From the cell containing the given text, extract its center point as [x, y] coordinate. 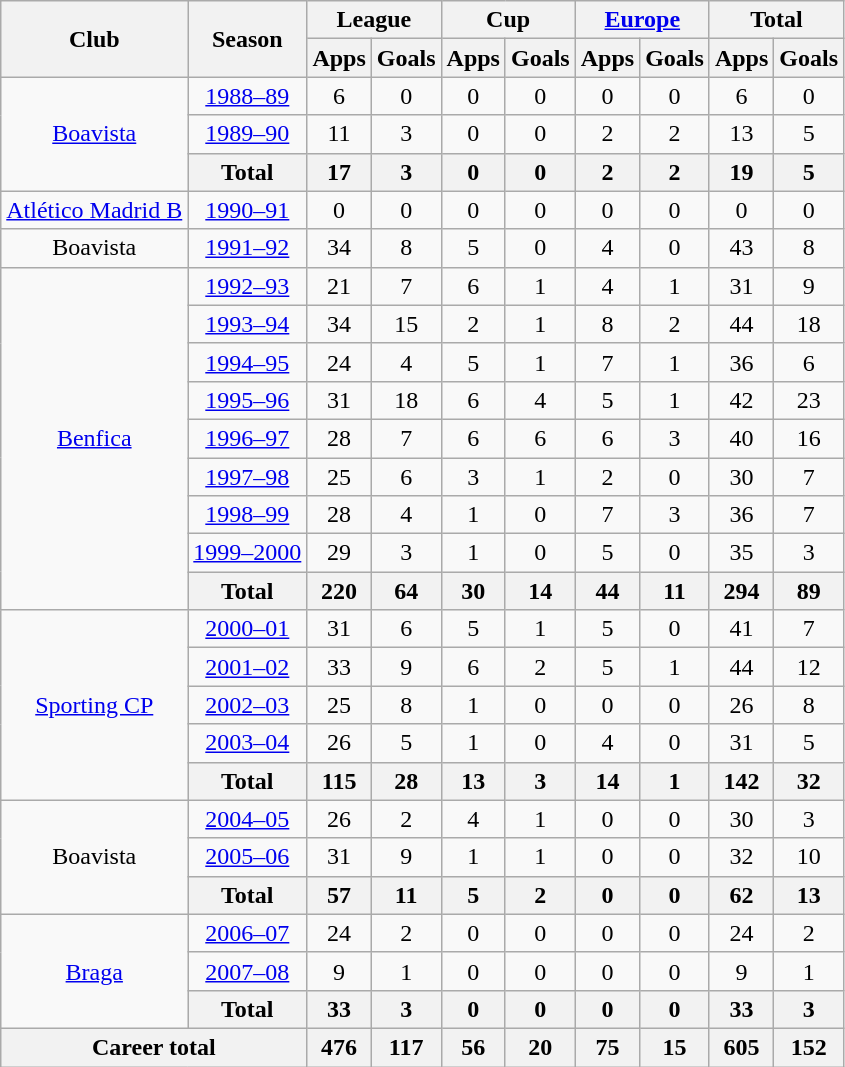
10 [809, 857]
12 [809, 667]
1993–94 [248, 324]
41 [741, 629]
605 [741, 1047]
2007–08 [248, 971]
21 [339, 286]
23 [809, 400]
17 [339, 172]
1999–2000 [248, 553]
35 [741, 553]
2006–07 [248, 933]
56 [473, 1047]
20 [540, 1047]
Club [94, 39]
1995–96 [248, 400]
42 [741, 400]
2005–06 [248, 857]
Europe [642, 20]
115 [339, 781]
2002–03 [248, 705]
1992–93 [248, 286]
2001–02 [248, 667]
40 [741, 438]
43 [741, 248]
Season [248, 39]
19 [741, 172]
57 [339, 895]
Atlético Madrid B [94, 210]
2004–05 [248, 819]
2003–04 [248, 743]
2000–01 [248, 629]
Benfica [94, 438]
152 [809, 1047]
220 [339, 591]
62 [741, 895]
29 [339, 553]
1997–98 [248, 477]
89 [809, 591]
476 [339, 1047]
75 [607, 1047]
117 [406, 1047]
16 [809, 438]
64 [406, 591]
1998–99 [248, 515]
1990–91 [248, 210]
294 [741, 591]
1989–90 [248, 134]
Sporting CP [94, 705]
1994–95 [248, 362]
1991–92 [248, 248]
Cup [508, 20]
142 [741, 781]
Braga [94, 971]
1988–89 [248, 96]
League [374, 20]
1996–97 [248, 438]
Career total [154, 1047]
